Determine the [x, y] coordinate at the center of the cell enclosing the given text.  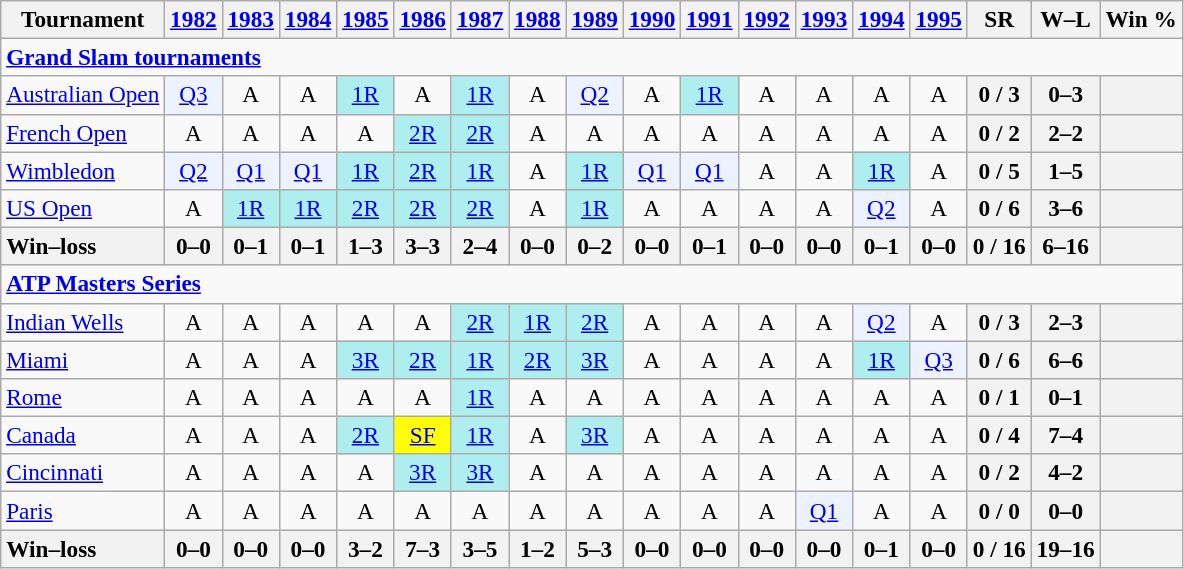
2–2 [1066, 133]
1988 [538, 19]
US Open [83, 208]
Win % [1141, 19]
0 / 1 [999, 397]
0 / 0 [999, 510]
1987 [480, 19]
0 / 4 [999, 435]
3–5 [480, 548]
7–3 [422, 548]
1984 [308, 19]
Paris [83, 510]
6–16 [1066, 246]
1–5 [1066, 170]
3–2 [366, 548]
Tournament [83, 19]
Rome [83, 397]
ATP Masters Series [592, 284]
1982 [194, 19]
1983 [250, 19]
Cincinnati [83, 473]
1–3 [366, 246]
3–6 [1066, 208]
0–2 [594, 246]
French Open [83, 133]
1985 [366, 19]
1993 [824, 19]
1995 [938, 19]
1990 [652, 19]
5–3 [594, 548]
Canada [83, 435]
1992 [766, 19]
SF [422, 435]
3–3 [422, 246]
19–16 [1066, 548]
1986 [422, 19]
7–4 [1066, 435]
Miami [83, 359]
Wimbledon [83, 170]
6–6 [1066, 359]
2–4 [480, 246]
W–L [1066, 19]
1989 [594, 19]
4–2 [1066, 473]
2–3 [1066, 322]
SR [999, 19]
1991 [710, 19]
1–2 [538, 548]
0 / 5 [999, 170]
0–3 [1066, 95]
Indian Wells [83, 322]
1994 [882, 19]
Grand Slam tournaments [592, 57]
Australian Open [83, 95]
